Search for the cell housing the specified text and yield its [X, Y] center coordinate. 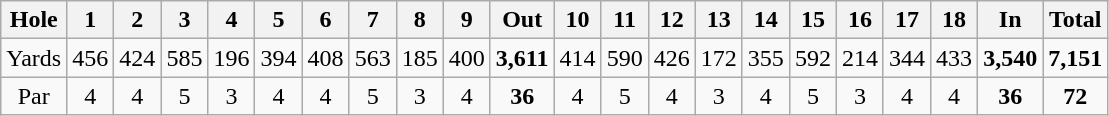
7,151 [1076, 58]
590 [624, 58]
8 [420, 20]
In [1010, 20]
414 [578, 58]
355 [766, 58]
424 [138, 58]
Out [522, 20]
3,540 [1010, 58]
11 [624, 20]
563 [372, 58]
Yards [34, 58]
214 [860, 58]
6 [326, 20]
585 [184, 58]
15 [812, 20]
456 [90, 58]
400 [466, 58]
185 [420, 58]
72 [1076, 96]
18 [954, 20]
7 [372, 20]
426 [672, 58]
172 [718, 58]
17 [906, 20]
592 [812, 58]
2 [138, 20]
196 [232, 58]
10 [578, 20]
13 [718, 20]
Hole [34, 20]
12 [672, 20]
394 [278, 58]
9 [466, 20]
Par [34, 96]
344 [906, 58]
408 [326, 58]
16 [860, 20]
14 [766, 20]
Total [1076, 20]
1 [90, 20]
3,611 [522, 58]
433 [954, 58]
